Scan for the cell matching the given text and deliver its (x, y) coordinate at center. 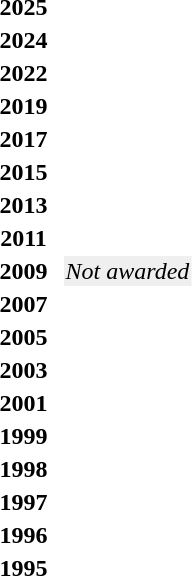
Not awarded (128, 271)
